Determine the (x, y) coordinate at the center of the cell enclosing the given text.  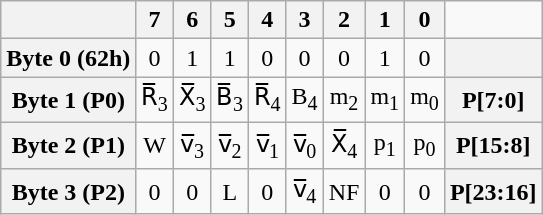
B4 (304, 100)
Byte 1 (P0) (68, 100)
p1 (385, 146)
v̅2 (230, 146)
v̅3 (192, 146)
p0 (425, 146)
v̅0 (304, 146)
X̅4 (344, 146)
NF (344, 192)
7 (155, 20)
Byte 0 (62h) (68, 58)
W (155, 146)
m2 (344, 100)
m1 (385, 100)
L (230, 192)
m0 (425, 100)
4 (268, 20)
R̅3 (155, 100)
P[23:16] (493, 192)
2 (344, 20)
3 (304, 20)
Byte 2 (P1) (68, 146)
R̅4 (268, 100)
Byte 3 (P2) (68, 192)
v̅1 (268, 146)
v̅4 (304, 192)
5 (230, 20)
B̅3 (230, 100)
X̅3 (192, 100)
P[15:8] (493, 146)
P[7:0] (493, 100)
6 (192, 20)
